Find where the given text appears and provide that cell's center as (x, y) coordinate. 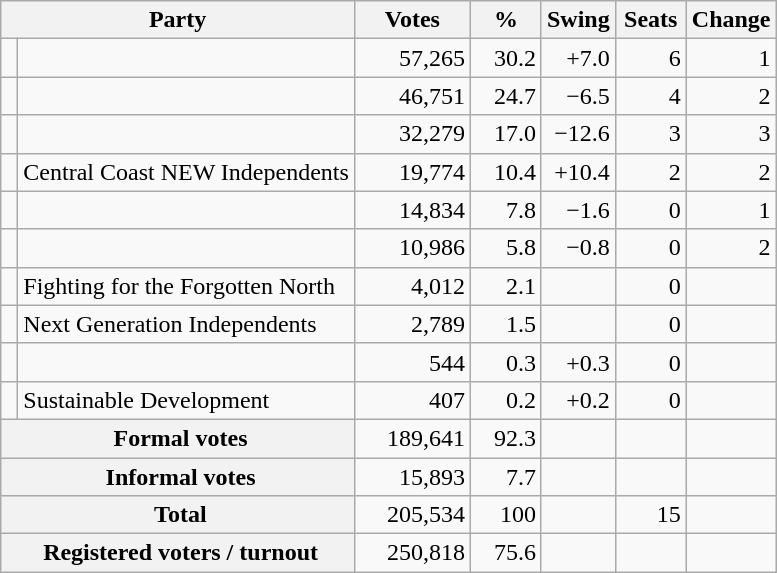
92.3 (506, 438)
Total (178, 515)
15 (650, 515)
15,893 (412, 477)
Votes (412, 20)
7.8 (506, 210)
32,279 (412, 134)
14,834 (412, 210)
407 (412, 400)
+7.0 (578, 58)
2.1 (506, 286)
19,774 (412, 172)
30.2 (506, 58)
+0.2 (578, 400)
2,789 (412, 324)
10,986 (412, 248)
46,751 (412, 96)
24.7 (506, 96)
0.2 (506, 400)
7.7 (506, 477)
−1.6 (578, 210)
Next Generation Independents (186, 324)
6 (650, 58)
1.5 (506, 324)
−6.5 (578, 96)
Seats (650, 20)
57,265 (412, 58)
Fighting for the Forgotten North (186, 286)
Formal votes (178, 438)
75.6 (506, 553)
% (506, 20)
+10.4 (578, 172)
10.4 (506, 172)
Sustainable Development (186, 400)
−0.8 (578, 248)
5.8 (506, 248)
Informal votes (178, 477)
100 (506, 515)
4 (650, 96)
Registered voters / turnout (178, 553)
−12.6 (578, 134)
Party (178, 20)
Swing (578, 20)
17.0 (506, 134)
0.3 (506, 362)
Change (731, 20)
+0.3 (578, 362)
Central Coast NEW Independents (186, 172)
205,534 (412, 515)
250,818 (412, 553)
544 (412, 362)
189,641 (412, 438)
4,012 (412, 286)
